Determine the [x, y] coordinate at the center of the cell enclosing the given text.  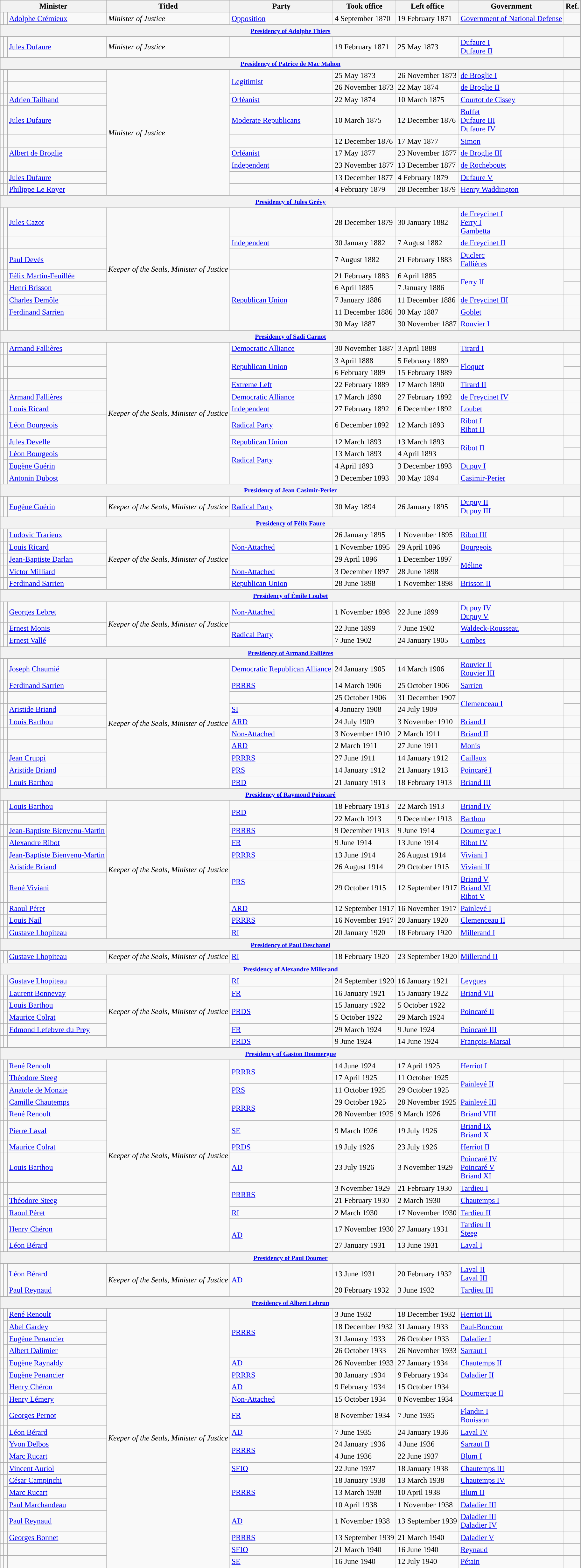
de Broglie III [511, 153]
Ludovic Trarieux [57, 535]
Rouvier IIRouvier III [511, 669]
Floquet [511, 366]
Laval I [511, 1245]
Government of National Defense [511, 18]
Adrien Tailhand [57, 100]
Presidency of Adolphe Thiers [290, 31]
Painlevé III [511, 1102]
Presidency of Jules Grévy [290, 202]
6 February 1889 [364, 372]
Monis [511, 746]
Presidency of Paul Deschanel [290, 945]
BuffetDufaure IIIDufaure IV [511, 120]
Ribot III [511, 535]
Albert Dalimier [57, 1351]
Dupuy IVDupuy V [511, 612]
Briand III [511, 782]
Took office [364, 6]
Charles Demôle [57, 300]
Presidency of Émile Loubet [290, 595]
Minister [53, 6]
Georges Pernot [57, 1415]
Flandin IBouisson [511, 1415]
Presidency of Alexandre Millerand [290, 969]
Courtot de Cissey [511, 100]
Presidency of Albert Lebrun [290, 1302]
Caillaux [511, 758]
de Rochebouët [511, 165]
Jules Develle [57, 442]
4 September 1870 [364, 18]
Briand VBriand VIRibot V [511, 888]
5 February 1889 [427, 360]
Chautemps II [511, 1363]
Tardieu I [511, 1188]
Félix Martin-Feuillée [57, 276]
Méline [511, 565]
Philippe Le Royer [57, 190]
Pétain [511, 1562]
Louis Nail [57, 920]
Tardieu IISteeg [511, 1229]
Presidency of Patrice de Mac Mahon [290, 63]
Dufaure V [511, 177]
de Freycinet IFerry IGambetta [511, 222]
Goblet [511, 312]
Ref. [572, 6]
de Freycinet IV [511, 397]
Abel Gardey [57, 1327]
Georges Bonnet [57, 1537]
Georges Lebret [57, 612]
Daladier II [511, 1375]
Presidency of Paul Doumer [290, 1257]
Doumergue II [511, 1393]
Jean-Baptiste Darlan [57, 559]
Presidency of Sadi Carnot [290, 336]
Painlevé I [511, 908]
Paul Marchandeau [57, 1505]
3 December 1897 [364, 571]
Joseph Chaumié [57, 669]
Ernest Vallé [57, 641]
Chautemps IV [511, 1481]
15 February 1889 [427, 372]
Loubet [511, 409]
Chautemps I [511, 1200]
Millerand II [511, 957]
Titled [168, 6]
Clemenceau II [511, 920]
Sarrien [511, 685]
Combes [511, 641]
René Viviani [57, 888]
DuclercFallières [511, 260]
12 July 1940 [427, 1562]
Pierre Laval [57, 1130]
Presidency of Raymond Poincaré [290, 794]
Victor Milliard [57, 571]
Poincaré IVPoincaré VBriand XI [511, 1168]
Briand I [511, 722]
Briand VII [511, 993]
Presidency of Félix Faure [290, 523]
Adolphe Crémieux [57, 18]
Yvon Delbos [57, 1444]
Daladier I [511, 1339]
Henri Brisson [57, 288]
Painlevé II [511, 1084]
Paul Devès [57, 260]
Poincaré II [511, 1011]
Presidency of Jean Casimir-Perier [290, 490]
Vincent Auriol [57, 1468]
30 January 1934 [364, 1375]
Alexandre Ribot [57, 843]
Anatole de Monzie [57, 1090]
1 December 1897 [427, 559]
Democratic Republican Alliance [281, 669]
de Broglie I [511, 75]
4 January 1908 [364, 710]
Henry Lémery [57, 1399]
Laurent Bonnevay [57, 993]
Sarraut II [511, 1444]
Extreme Left [281, 385]
Ernest Monis [57, 628]
Albert de Broglie [57, 153]
de Broglie II [511, 87]
Poincaré I [511, 770]
Herriot III [511, 1315]
Presidency of Gaston Doumergue [290, 1054]
Briand VIII [511, 1114]
Millerand I [511, 933]
Left office [427, 6]
Leygues [511, 981]
22 February 1889 [364, 385]
César Campinchi [57, 1481]
SI [281, 710]
Paul-Boncour [511, 1327]
Clemenceau I [511, 704]
Bourgeois [511, 547]
23 September 1920 [427, 957]
Presidency of Armand Fallières [290, 653]
Tirard I [511, 348]
Henry Waddington [511, 190]
Party [281, 6]
Laval IILaval III [511, 1274]
27 January 1934 [427, 1363]
Daladier IIIDaladier IV [511, 1521]
Antonin Dubost [57, 478]
François-Marsal [511, 1042]
Blum I [511, 1456]
Briand IXBriand X [511, 1130]
Tardieu III [511, 1290]
31 December 1907 [427, 697]
Briand IV [511, 806]
Government [511, 6]
Jules Cazot [57, 222]
Sarraut I [511, 1351]
Ribot IV [511, 843]
de Freycinet III [511, 300]
Chautemps III [511, 1468]
Briand II [511, 734]
Edmond Lefebvre du Prey [57, 1030]
Herriot I [511, 1066]
Moderate Republicans [281, 120]
Tirard II [511, 385]
Daladier V [511, 1537]
Legitimist [281, 81]
Ribot IRibot II [511, 426]
Poincaré III [511, 1030]
de Freycinet II [511, 243]
Waldeck-Rousseau [511, 628]
Jean Cruppi [57, 758]
Dupuy I [511, 466]
Daladier III [511, 1505]
Brisson II [511, 583]
Viviani II [511, 867]
Simon [511, 141]
Viviani I [511, 855]
Tardieu II [511, 1212]
Ferry II [511, 282]
Doumergue I [511, 831]
Dufaure IDufaure II [511, 47]
Blum II [511, 1493]
Rouvier I [511, 324]
Opposition [281, 18]
Camille Chautemps [57, 1102]
Barthou [511, 818]
Laval IV [511, 1432]
Ribot II [511, 448]
Dupuy IIDupuy III [511, 506]
Reynaud [511, 1550]
24 September 1920 [364, 981]
Casimir-Perier [511, 478]
Herriot II [511, 1147]
Eugène Raynaldy [57, 1363]
